Extract the [x, y] coordinate from the center of the cell holding the provided text.  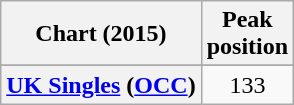
Chart (2015) [101, 34]
Peakposition [247, 34]
UK Singles (OCC) [101, 85]
133 [247, 85]
